Capture the cell that displays the provided text and extract its (x, y) central coordinate. 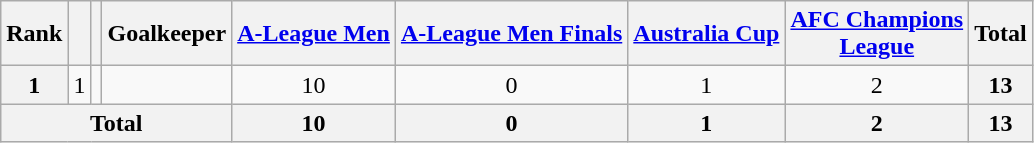
AFC ChampionsLeague (877, 34)
A-League Men Finals (511, 34)
Goalkeeper (167, 34)
A-League Men (314, 34)
Rank (34, 34)
Australia Cup (706, 34)
